Pinpoint the cell where the given text exists, returning its [x, y] midpoint coordinate. 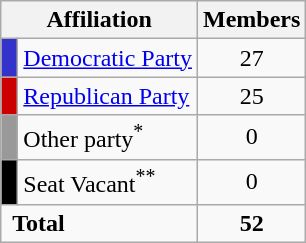
Republican Party [108, 96]
27 [251, 58]
Other party* [108, 138]
52 [251, 223]
Total [100, 223]
Members [251, 20]
25 [251, 96]
Affiliation [100, 20]
Democratic Party [108, 58]
Seat Vacant** [108, 182]
